Identify which cell holds the provided text, then report its (X, Y) central coordinate. 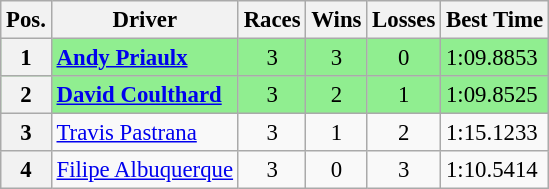
1:09.8853 (495, 58)
1:10.5414 (495, 170)
David Coulthard (144, 95)
Pos. (26, 20)
Andy Priaulx (144, 58)
4 (26, 170)
Losses (404, 20)
Filipe Albuquerque (144, 170)
Travis Pastrana (144, 133)
1:09.8525 (495, 95)
Best Time (495, 20)
Races (272, 20)
Driver (144, 20)
1:15.1233 (495, 133)
Wins (336, 20)
